Detect which cell encompasses the target text, then output its [X, Y] center coordinate. 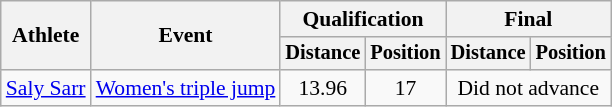
Did not advance [528, 88]
Qualification [362, 19]
Event [186, 36]
13.96 [322, 88]
Athlete [46, 36]
Saly Sarr [46, 88]
Final [528, 19]
17 [405, 88]
Women's triple jump [186, 88]
